Output the (X, Y) coordinate of the center of the cell containing the given text.  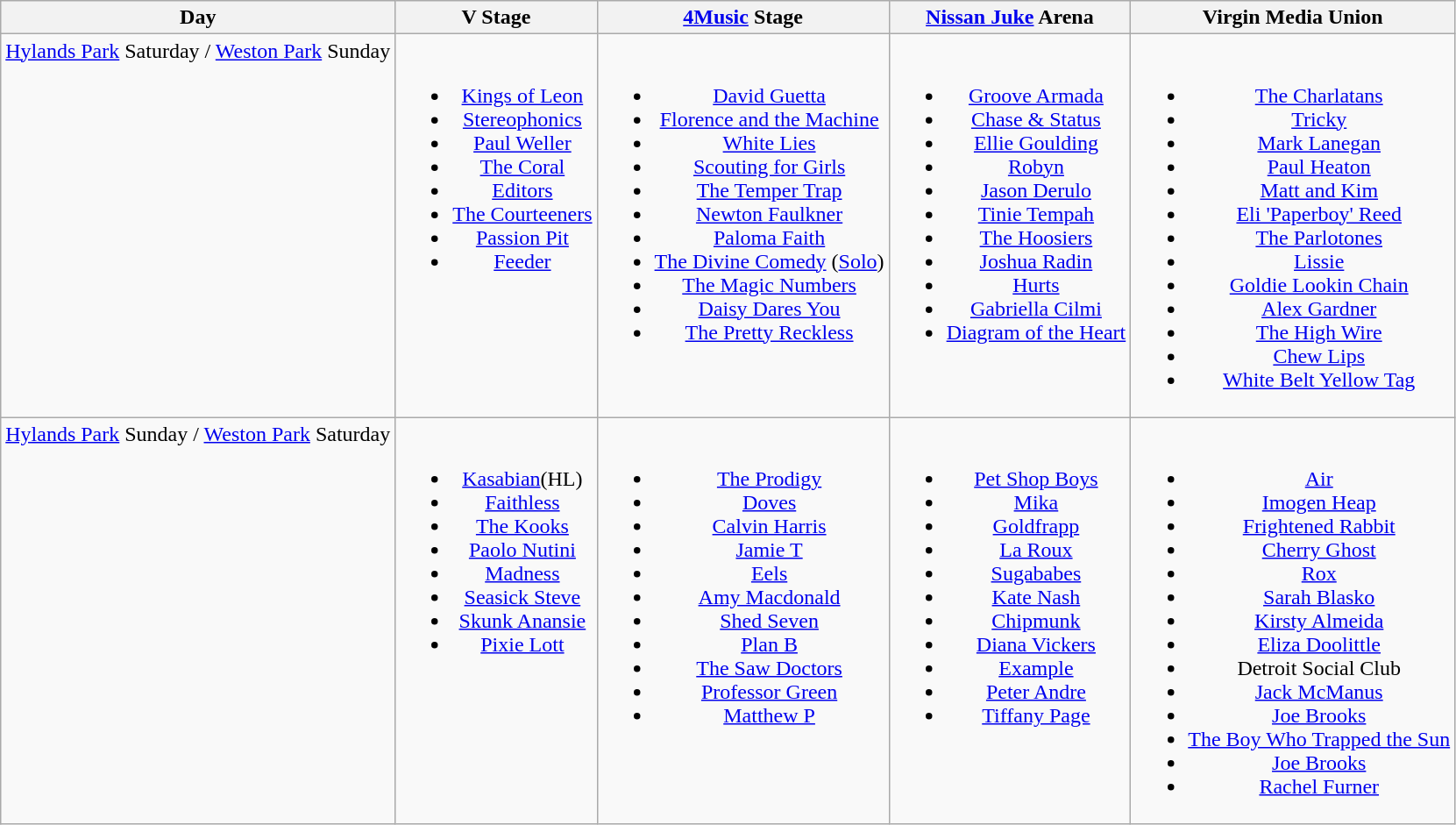
Nissan Juke Arena (1010, 18)
Hylands Park Sunday / Weston Park Saturday (198, 621)
Kasabian(HL)FaithlessThe KooksPaolo NutiniMadnessSeasick SteveSkunk AnansiePixie Lott (496, 621)
V Stage (496, 18)
Kings of LeonStereophonicsPaul WellerThe CoralEditorsThe CourteenersPassion PitFeeder (496, 226)
Virgin Media Union (1293, 18)
The ProdigyDovesCalvin HarrisJamie TEelsAmy MacdonaldShed SevenPlan BThe Saw DoctorsProfessor GreenMatthew P (743, 621)
Hylands Park Saturday / Weston Park Sunday (198, 226)
Groove ArmadaChase & StatusEllie GouldingRobynJason DeruloTinie TempahThe HoosiersJoshua RadinHurtsGabriella CilmiDiagram of the Heart (1010, 226)
Day (198, 18)
Pet Shop BoysMikaGoldfrappLa RouxSugababesKate NashChipmunkDiana VickersExamplePeter AndreTiffany Page (1010, 621)
4Music Stage (743, 18)
